Scan for the cell matching the given text and deliver its (X, Y) coordinate at center. 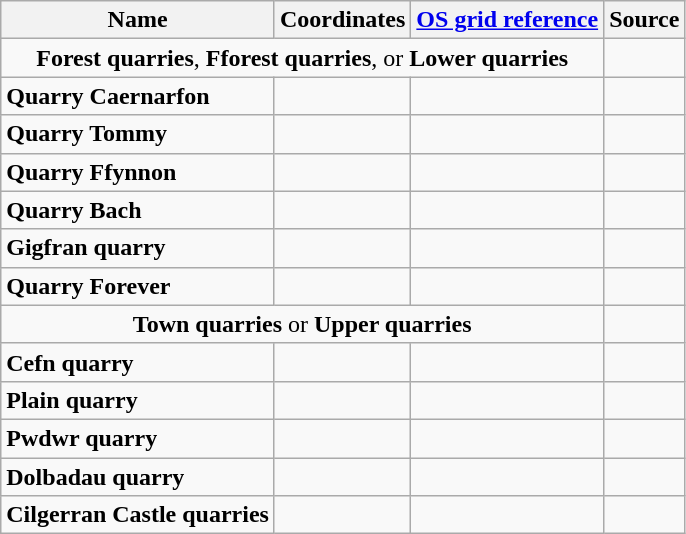
Quarry Caernarfon (138, 96)
Plain quarry (138, 400)
Name (138, 20)
Cefn quarry (138, 362)
Cilgerran Castle quarries (138, 515)
Quarry Ffynnon (138, 172)
Quarry Tommy (138, 134)
OS grid reference (508, 20)
Gigfran quarry (138, 248)
Quarry Bach (138, 210)
Coordinates (342, 20)
Source (644, 20)
Pwdwr quarry (138, 438)
Town quarries or Upper quarries (302, 324)
Dolbadau quarry (138, 477)
Quarry Forever (138, 286)
Forest quarries, Fforest quarries, or Lower quarries (302, 58)
